Return the (x, y) coordinate for the center point of the cell that contains the specified text.  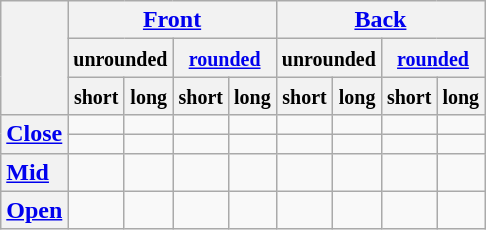
Front (172, 20)
Mid (34, 172)
Open (34, 210)
Close (34, 134)
Back (380, 20)
